For the text-containing cell, return its midpoint in (x, y) coordinate format. 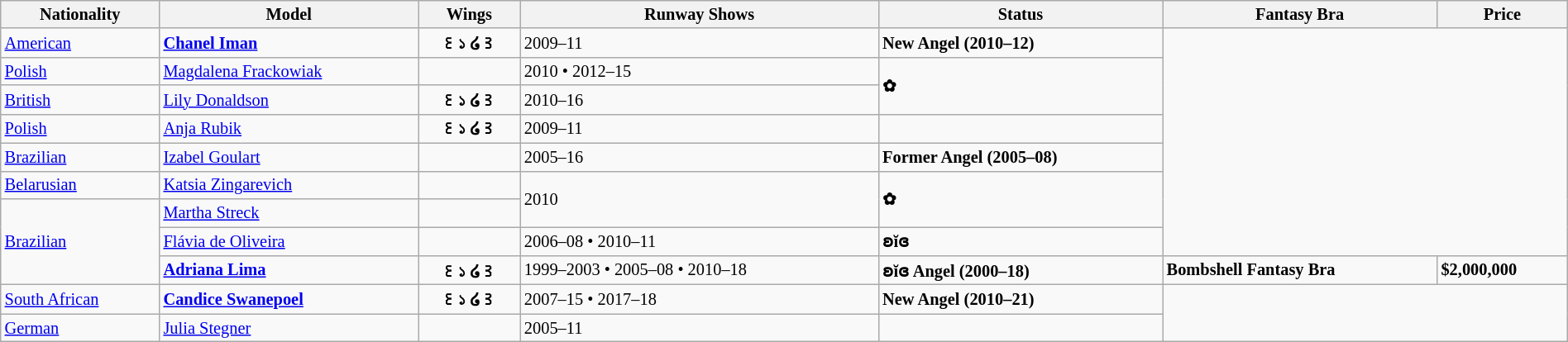
Belarusian (80, 185)
Former Angel (2005–08) (1021, 157)
Flávia de Oliveira (289, 241)
Chanel Iman (289, 43)
ʚĭɞ (1021, 241)
2005–11 (700, 328)
Anja Rubik (289, 129)
2006–08 • 2010–11 (700, 241)
Katsia Zingarevich (289, 185)
2010 (700, 198)
2010 • 2012–15 (700, 71)
Julia Stegner (289, 328)
ʚĭɞ Angel (2000–18) (1021, 269)
Model (289, 14)
Runway Shows (700, 14)
Lily Donaldson (289, 99)
Price (1503, 14)
New Angel (2010–21) (1021, 299)
$2,000,000 (1503, 269)
Bombshell Fantasy Bra (1300, 269)
Adriana Lima (289, 269)
Fantasy Bra (1300, 14)
South African (80, 299)
2010–16 (700, 99)
2005–16 (700, 157)
New Angel (2010–12) (1021, 43)
Candice Swanepoel (289, 299)
Nationality (80, 14)
1999–2003 • 2005–08 • 2010–18 (700, 269)
American (80, 43)
Magdalena Frackowiak (289, 71)
Status (1021, 14)
German (80, 328)
2007–15 • 2017–18 (700, 299)
Izabel Goulart (289, 157)
Wings (470, 14)
Martha Streck (289, 212)
British (80, 99)
